Return the (X, Y) coordinate for the center point of the cell that contains the specified text.  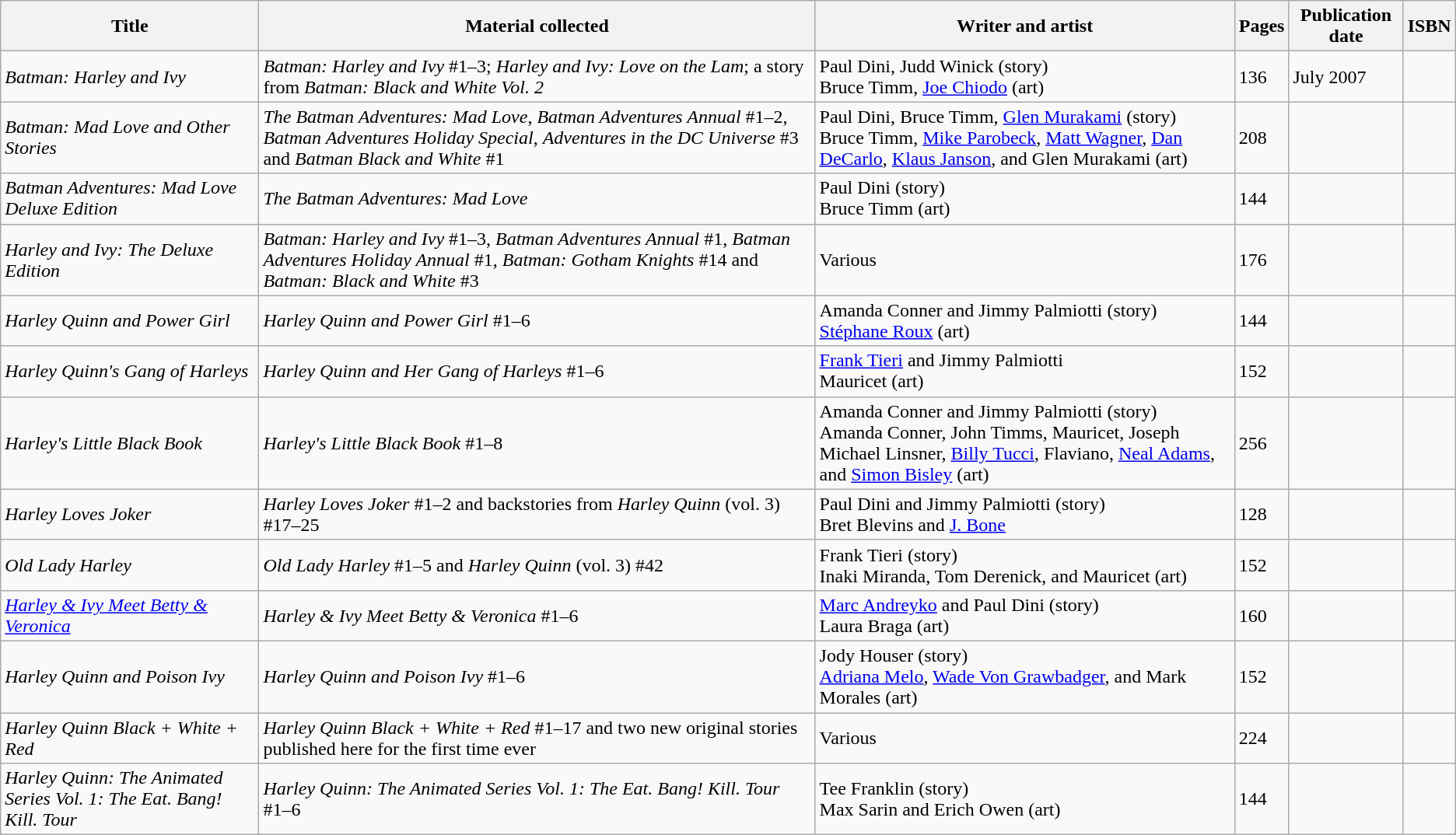
160 (1262, 616)
Batman Adventures: Mad Love Deluxe Edition (130, 199)
ISBN (1430, 26)
July 2007 (1346, 76)
Writer and artist (1025, 26)
128 (1262, 515)
Harley & Ivy Meet Betty & Veronica (130, 616)
176 (1262, 260)
224 (1262, 737)
Harley Quinn and Power Girl (130, 320)
Frank Tieri and Jimmy PalmiottiMauricet (art) (1025, 372)
Jody Houser (story)Adriana Melo, Wade Von Grawbadger, and Mark Morales (art) (1025, 676)
Batman: Harley and Ivy #1–3; Harley and Ivy: Love on the Lam; a story from Batman: Black and White Vol. 2 (537, 76)
The Batman Adventures: Mad Love (537, 199)
Paul Dini and Jimmy Palmiotti (story)Bret Blevins and J. Bone (1025, 515)
Amanda Conner and Jimmy Palmiotti (story)Stéphane Roux (art) (1025, 320)
Publication date (1346, 26)
Paul Dini (story)Bruce Timm (art) (1025, 199)
Batman: Mad Love and Other Stories (130, 138)
Harley Quinn: The Animated Series Vol. 1: The Eat. Bang! Kill. Tour (130, 799)
208 (1262, 138)
Harley Quinn and Power Girl #1–6 (537, 320)
Harley and Ivy: The Deluxe Edition (130, 260)
Paul Dini, Judd Winick (story)Bruce Timm, Joe Chiodo (art) (1025, 76)
Harley Quinn's Gang of Harleys (130, 372)
Harley's Little Black Book #1–8 (537, 443)
Pages (1262, 26)
Harley Quinn Black + White + Red (130, 737)
Harley & Ivy Meet Betty & Veronica #1–6 (537, 616)
Harley Loves Joker (130, 515)
Batman: Harley and Ivy (130, 76)
136 (1262, 76)
Old Lady Harley (130, 564)
Tee Franklin (story)Max Sarin and Erich Owen (art) (1025, 799)
256 (1262, 443)
Harley Quinn and Poison Ivy (130, 676)
Harley Quinn and Poison Ivy #1–6 (537, 676)
Frank Tieri (story)Inaki Miranda, Tom Derenick, and Mauricet (art) (1025, 564)
Harley Quinn and Her Gang of Harleys #1–6 (537, 372)
Paul Dini, Bruce Timm, Glen Murakami (story) Bruce Timm, Mike Parobeck, Matt Wagner, Dan DeCarlo, Klaus Janson, and Glen Murakami (art) (1025, 138)
Harley Quinn Black + White + Red #1–17 and two new original stories published here for the first time ever (537, 737)
Old Lady Harley #1–5 and Harley Quinn (vol. 3) #42 (537, 564)
Harley Loves Joker #1–2 and backstories from Harley Quinn (vol. 3) #17–25 (537, 515)
Title (130, 26)
Material collected (537, 26)
Harley Quinn: The Animated Series Vol. 1: The Eat. Bang! Kill. Tour #1–6 (537, 799)
Harley's Little Black Book (130, 443)
Marc Andreyko and Paul Dini (story)Laura Braga (art) (1025, 616)
